Return the [X, Y] coordinate for the center point of the cell that contains the specified text.  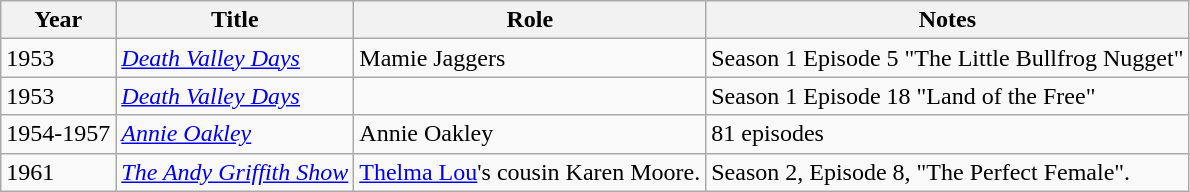
Title [235, 20]
Thelma Lou's cousin Karen Moore. [530, 172]
Season 2, Episode 8, "The Perfect Female". [948, 172]
Notes [948, 20]
Role [530, 20]
81 episodes [948, 134]
1954-1957 [58, 134]
Season 1 Episode 5 "The Little Bullfrog Nugget" [948, 58]
Season 1 Episode 18 "Land of the Free" [948, 96]
Mamie Jaggers [530, 58]
1961 [58, 172]
Year [58, 20]
The Andy Griffith Show [235, 172]
